Return the (X, Y) coordinate for the center point of the cell that contains the specified text.  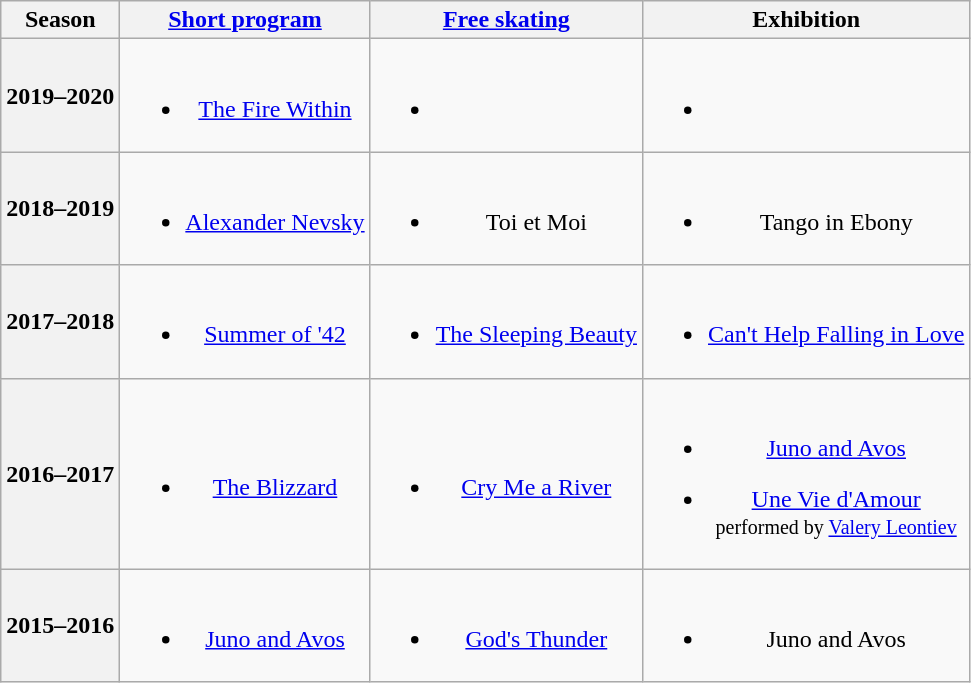
Short program (245, 20)
Summer of '42 (245, 322)
2018–2019 (60, 208)
2015–2016 (60, 626)
Toi et Moi (506, 208)
The Fire Within (245, 96)
The Blizzard (245, 474)
God's Thunder (506, 626)
2016–2017 (60, 474)
Cry Me a River (506, 474)
Can't Help Falling in Love (806, 322)
Tango in Ebony (806, 208)
2017–2018 (60, 322)
2019–2020 (60, 96)
Exhibition (806, 20)
Season (60, 20)
Alexander Nevsky (245, 208)
Free skating (506, 20)
The Sleeping Beauty (506, 322)
Juno and Avos Une Vie d'Amourperformed by Valery Leontiev (806, 474)
